Capture the cell that displays the provided text and extract its (x, y) central coordinate. 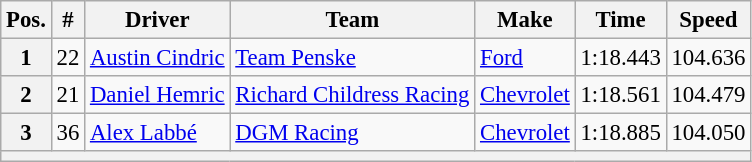
Time (620, 20)
104.050 (708, 133)
Team (352, 20)
Make (525, 20)
DGM Racing (352, 133)
22 (68, 58)
Speed (708, 20)
1 (26, 58)
104.636 (708, 58)
Ford (525, 58)
# (68, 20)
Alex Labbé (158, 133)
21 (68, 95)
1:18.885 (620, 133)
Daniel Hemric (158, 95)
104.479 (708, 95)
Driver (158, 20)
Pos. (26, 20)
1:18.561 (620, 95)
Richard Childress Racing (352, 95)
Austin Cindric (158, 58)
Team Penske (352, 58)
2 (26, 95)
3 (26, 133)
1:18.443 (620, 58)
36 (68, 133)
